Return (x, y) of the center of cell containing provided text 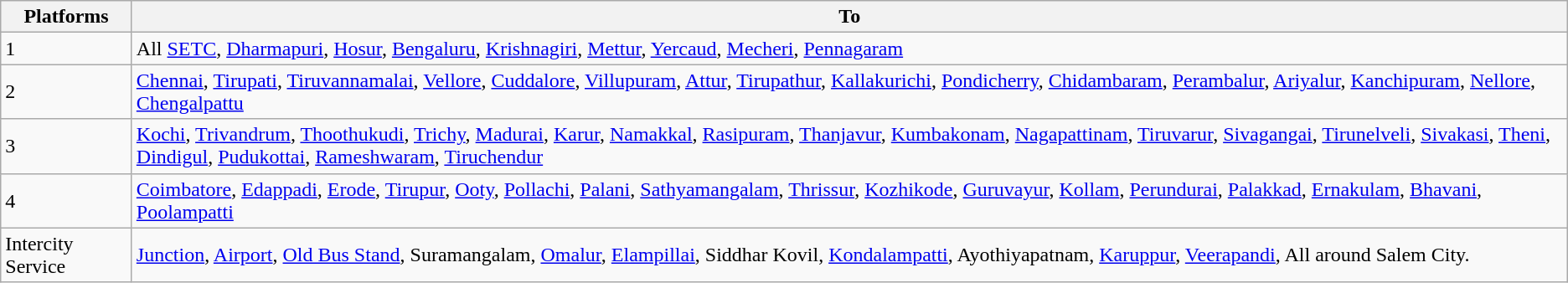
2 (67, 92)
4 (67, 201)
Platforms (67, 17)
3 (67, 146)
All SETC, Dharmapuri, Hosur, Bengaluru, Krishnagiri, Mettur, Yercaud, Mecheri, Pennagaram (849, 49)
1 (67, 49)
Intercity Service (67, 255)
To (849, 17)
